Find where the given text appears and provide that cell's center as [X, Y] coordinate. 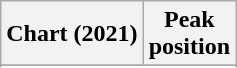
Peakposition [189, 34]
Chart (2021) [72, 34]
